Search for the cell housing the specified text and yield its (x, y) center coordinate. 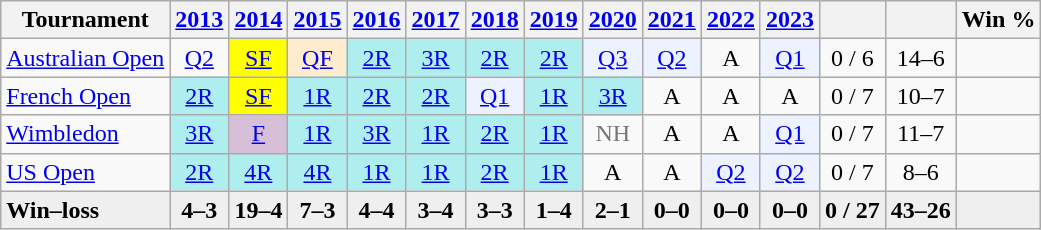
French Open (86, 96)
0 / 27 (852, 210)
2015 (318, 20)
Tournament (86, 20)
2–1 (612, 210)
NH (612, 134)
3–3 (494, 210)
2022 (730, 20)
43–26 (920, 210)
2018 (494, 20)
Wimbledon (86, 134)
11–7 (920, 134)
7–3 (318, 210)
4–4 (376, 210)
2020 (612, 20)
Australian Open (86, 58)
Win % (998, 20)
2016 (376, 20)
2019 (554, 20)
2014 (258, 20)
F (258, 134)
19–4 (258, 210)
US Open (86, 172)
2017 (436, 20)
Q3 (612, 58)
Win–loss (86, 210)
0 / 6 (852, 58)
2023 (790, 20)
2021 (672, 20)
3–4 (436, 210)
2013 (200, 20)
8–6 (920, 172)
1–4 (554, 210)
14–6 (920, 58)
4–3 (200, 210)
QF (318, 58)
10–7 (920, 96)
